Find where the given text appears and provide that cell's center as (X, Y) coordinate. 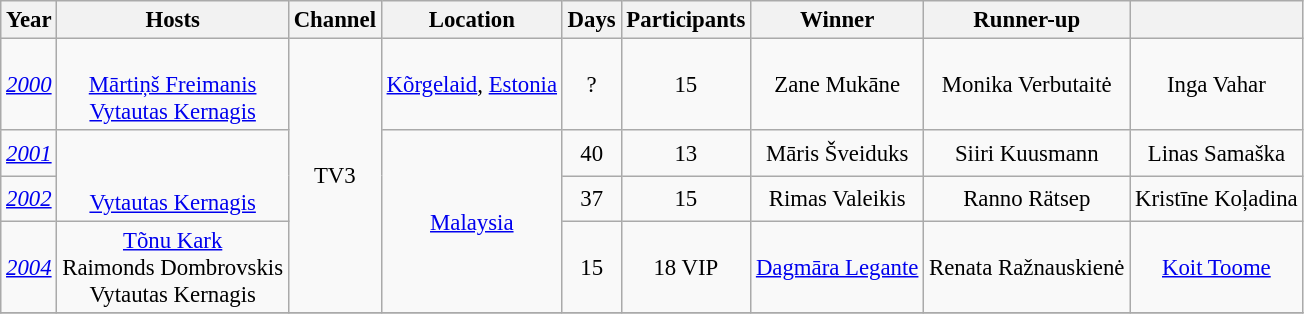
Koit Toome (1216, 268)
Location (472, 20)
13 (686, 153)
Zane Mukāne (838, 85)
40 (592, 153)
Renata Ražnauskienė (1027, 268)
2000 (29, 85)
Year (29, 20)
Māris Šveiduks (838, 153)
Siiri Kuusmann (1027, 153)
2002 (29, 199)
37 (592, 199)
? (592, 85)
18 VIP (686, 268)
Winner (838, 20)
Tõnu KarkRaimonds DombrovskisVytautas Kernagis (172, 268)
Kristīne Koļadina (1216, 199)
2001 (29, 153)
Mārtiņš FreimanisVytautas Kernagis (172, 85)
Hosts (172, 20)
Rimas Valeikis (838, 199)
Kõrgelaid, Estonia (472, 85)
Malaysia (472, 222)
Channel (334, 20)
Dagmāra Legante (838, 268)
Runner-up (1027, 20)
Vytautas Kernagis (172, 176)
Linas Samaška (1216, 153)
Monika Verbutaitė (1027, 85)
Ranno Rätsep (1027, 199)
Days (592, 20)
Participants (686, 20)
TV3 (334, 176)
2004 (29, 268)
Inga Vahar (1216, 85)
